Detect which cell encompasses the target text, then output its [x, y] center coordinate. 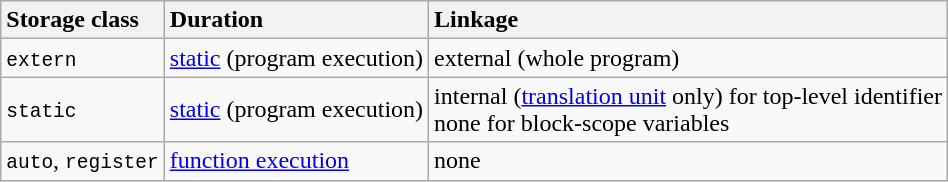
Storage class [83, 20]
external (whole program) [688, 58]
internal (translation unit only) for top-level identifiernone for block-scope variables [688, 110]
extern [83, 58]
auto, register [83, 161]
Duration [296, 20]
Linkage [688, 20]
function execution [296, 161]
static [83, 110]
none [688, 161]
